Provide the [X, Y] coordinate of the cell's center where the given text is located.  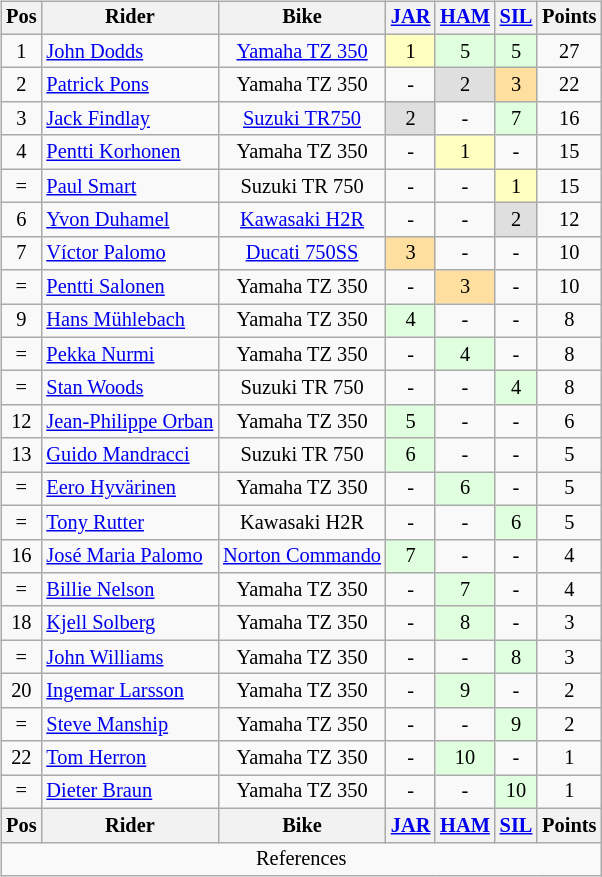
Norton Commando [302, 556]
Hans Mühlebach [130, 321]
Billie Nelson [130, 590]
References [301, 859]
27 [569, 51]
Patrick Pons [130, 85]
Pentti Salonen [130, 287]
Ingemar Larsson [130, 691]
Ducati 750SS [302, 253]
20 [21, 691]
Guido Mandracci [130, 455]
Jean-Philippe Orban [130, 422]
Suzuki TR750 [302, 119]
Víctor Palomo [130, 253]
Yvon Duhamel [130, 220]
José Maria Palomo [130, 556]
18 [21, 623]
John Dodds [130, 51]
Kjell Solberg [130, 623]
Jack Findlay [130, 119]
Pekka Nurmi [130, 354]
Steve Manship [130, 724]
Tony Rutter [130, 522]
Pentti Korhonen [130, 152]
John Williams [130, 657]
Dieter Braun [130, 792]
Eero Hyvärinen [130, 489]
Paul Smart [130, 186]
Tom Herron [130, 758]
13 [21, 455]
Stan Woods [130, 388]
